Return [x, y] of the center of cell containing provided text 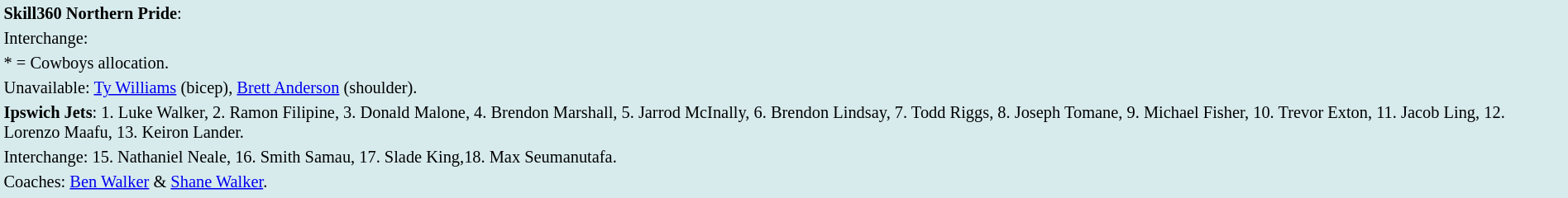
* = Cowboys allocation. [784, 63]
Skill360 Northern Pride: [784, 13]
Interchange: 15. Nathaniel Neale, 16. Smith Samau, 17. Slade King,18. Max Seumanutafa. [784, 157]
Interchange: [784, 38]
Unavailable: Ty Williams (bicep), Brett Anderson (shoulder). [784, 87]
Coaches: Ben Walker & Shane Walker. [784, 181]
